Pinpoint the cell where the given text exists, returning its (x, y) midpoint coordinate. 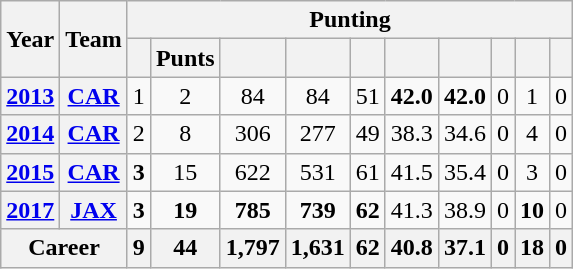
40.8 (412, 248)
2013 (30, 96)
38.9 (464, 210)
622 (252, 172)
8 (185, 134)
Punts (185, 58)
19 (185, 210)
2014 (30, 134)
41.5 (412, 172)
Punting (350, 20)
Team (94, 39)
2017 (30, 210)
1,631 (318, 248)
49 (368, 134)
2015 (30, 172)
37.1 (464, 248)
785 (252, 210)
15 (185, 172)
Year (30, 39)
Career (64, 248)
35.4 (464, 172)
JAX (94, 210)
531 (318, 172)
44 (185, 248)
739 (318, 210)
9 (138, 248)
34.6 (464, 134)
51 (368, 96)
306 (252, 134)
41.3 (412, 210)
1,797 (252, 248)
18 (532, 248)
10 (532, 210)
277 (318, 134)
38.3 (412, 134)
4 (532, 134)
61 (368, 172)
